For the text-containing cell, return its midpoint in [X, Y] coordinate format. 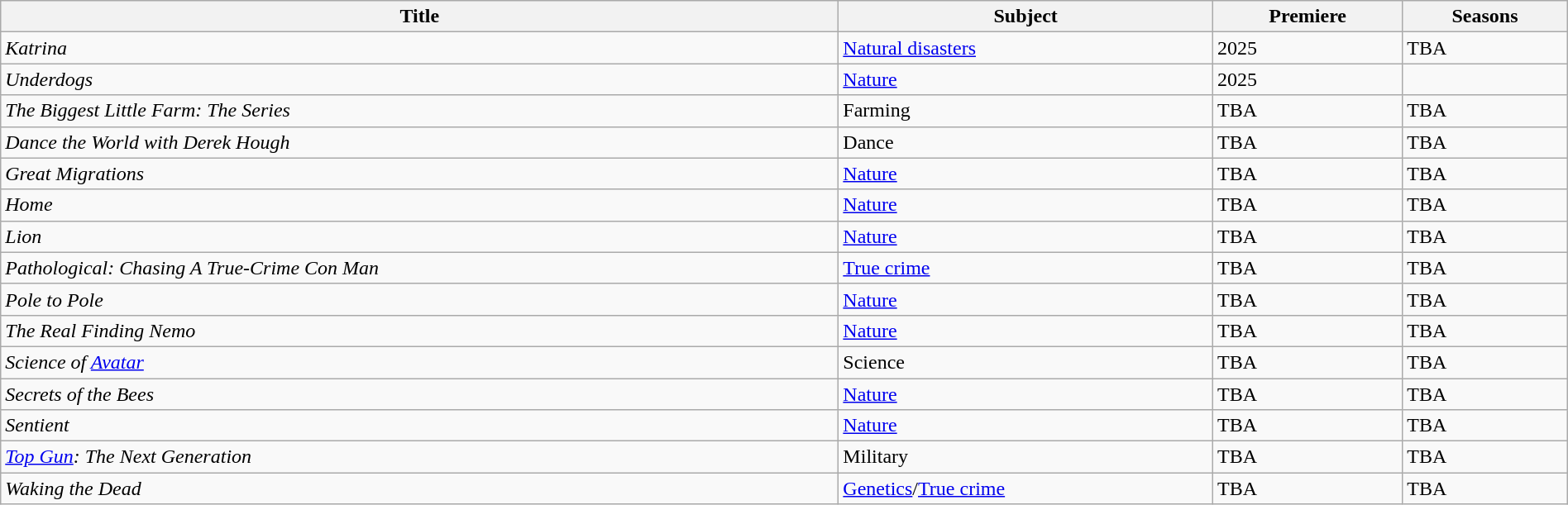
Genetics/True crime [1025, 488]
Katrina [420, 48]
Top Gun: The Next Generation [420, 457]
Home [420, 205]
Lion [420, 236]
The Biggest Little Farm: The Series [420, 111]
Subject [1025, 17]
Military [1025, 457]
Dance [1025, 142]
Pole to Pole [420, 299]
True crime [1025, 268]
Premiere [1307, 17]
Sentient [420, 426]
Pathological: Chasing A True-Crime Con Man [420, 268]
Dance the World with Derek Hough [420, 142]
Farming [1025, 111]
Natural disasters [1025, 48]
Underdogs [420, 79]
Title [420, 17]
Science of Avatar [420, 362]
Secrets of the Bees [420, 394]
Great Migrations [420, 174]
Waking the Dead [420, 488]
Science [1025, 362]
Seasons [1485, 17]
The Real Finding Nemo [420, 331]
